Find where the given text appears and provide that cell's center as (x, y) coordinate. 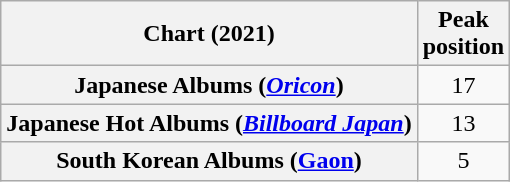
Peakposition (463, 34)
South Korean Albums (Gaon) (209, 161)
5 (463, 161)
17 (463, 85)
Japanese Albums (Oricon) (209, 85)
Japanese Hot Albums (Billboard Japan) (209, 123)
Chart (2021) (209, 34)
13 (463, 123)
